Pinpoint the cell where the given text exists, returning its (x, y) midpoint coordinate. 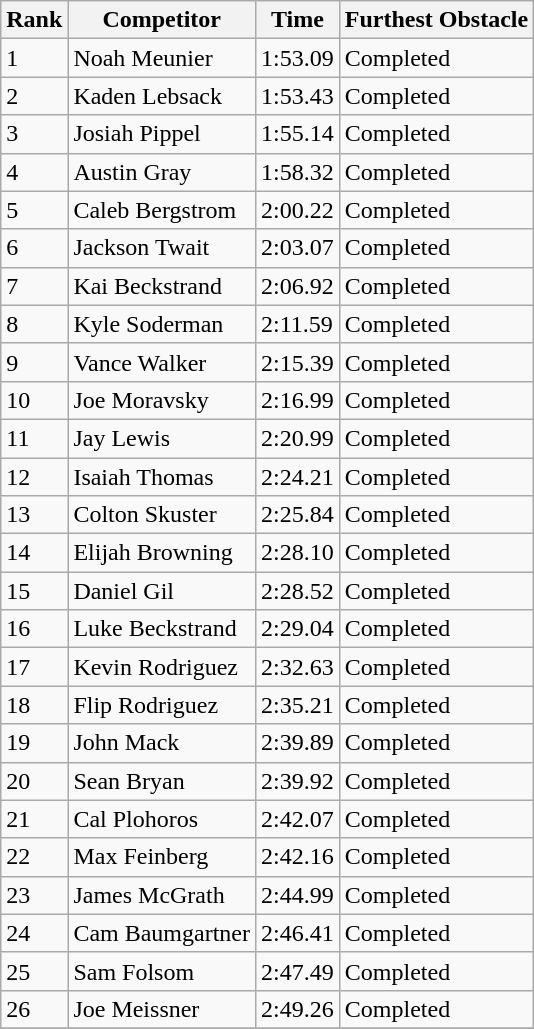
Sam Folsom (162, 971)
9 (34, 362)
Isaiah Thomas (162, 477)
Noah Meunier (162, 58)
Max Feinberg (162, 857)
14 (34, 553)
Jackson Twait (162, 248)
Josiah Pippel (162, 134)
Elijah Browning (162, 553)
Caleb Bergstrom (162, 210)
11 (34, 438)
Kyle Soderman (162, 324)
25 (34, 971)
2:32.63 (298, 667)
Furthest Obstacle (436, 20)
2:35.21 (298, 705)
17 (34, 667)
Time (298, 20)
2:44.99 (298, 895)
2:42.16 (298, 857)
10 (34, 400)
21 (34, 819)
2:39.89 (298, 743)
2:06.92 (298, 286)
1:53.43 (298, 96)
2:00.22 (298, 210)
16 (34, 629)
2:25.84 (298, 515)
2:39.92 (298, 781)
24 (34, 933)
3 (34, 134)
Jay Lewis (162, 438)
Flip Rodriguez (162, 705)
4 (34, 172)
26 (34, 1009)
13 (34, 515)
John Mack (162, 743)
Kai Beckstrand (162, 286)
2:15.39 (298, 362)
1:55.14 (298, 134)
Competitor (162, 20)
20 (34, 781)
18 (34, 705)
6 (34, 248)
23 (34, 895)
Kevin Rodriguez (162, 667)
22 (34, 857)
2:03.07 (298, 248)
1:53.09 (298, 58)
1:58.32 (298, 172)
2:24.21 (298, 477)
2:46.41 (298, 933)
2:42.07 (298, 819)
2:47.49 (298, 971)
5 (34, 210)
Vance Walker (162, 362)
Daniel Gil (162, 591)
Colton Skuster (162, 515)
Kaden Lebsack (162, 96)
15 (34, 591)
Cam Baumgartner (162, 933)
2:20.99 (298, 438)
2:28.52 (298, 591)
19 (34, 743)
Cal Plohoros (162, 819)
8 (34, 324)
2:11.59 (298, 324)
James McGrath (162, 895)
2:49.26 (298, 1009)
2:29.04 (298, 629)
Rank (34, 20)
2:16.99 (298, 400)
2 (34, 96)
Luke Beckstrand (162, 629)
1 (34, 58)
2:28.10 (298, 553)
Joe Moravsky (162, 400)
12 (34, 477)
Austin Gray (162, 172)
7 (34, 286)
Joe Meissner (162, 1009)
Sean Bryan (162, 781)
